Detect which cell encompasses the target text, then output its [x, y] center coordinate. 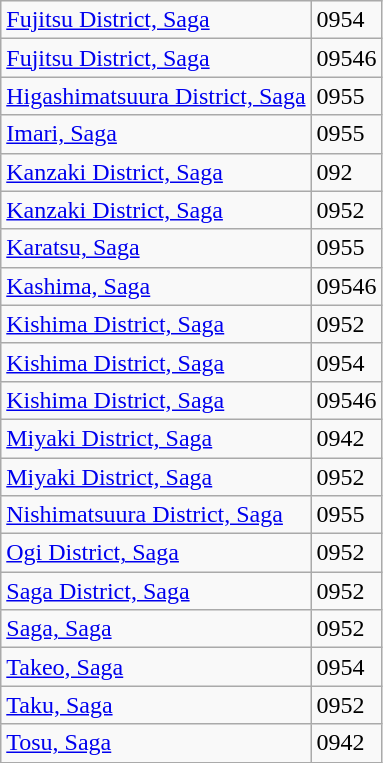
Kashima, Saga [156, 286]
Taku, Saga [156, 705]
Takeo, Saga [156, 667]
Saga, Saga [156, 629]
Saga District, Saga [156, 591]
092 [346, 172]
Ogi District, Saga [156, 553]
Karatsu, Saga [156, 248]
Higashimatsuura District, Saga [156, 96]
Nishimatsuura District, Saga [156, 515]
Tosu, Saga [156, 743]
Imari, Saga [156, 134]
